From the cell containing the given text, extract its center point as (x, y) coordinate. 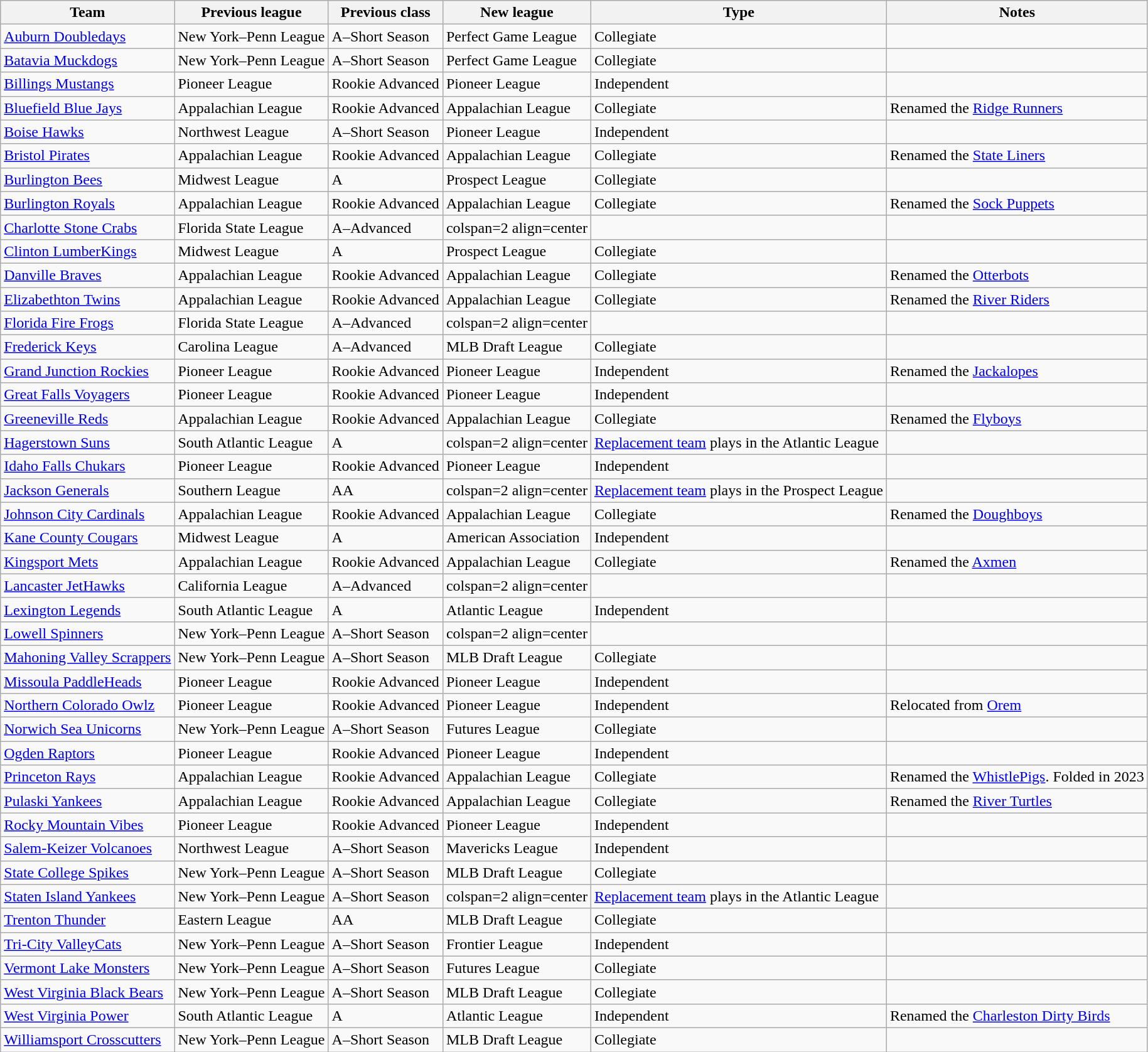
Northern Colorado Owlz (88, 706)
Lancaster JetHawks (88, 586)
Burlington Bees (88, 180)
Renamed the River Riders (1017, 299)
Batavia Muckdogs (88, 60)
Vermont Lake Monsters (88, 968)
Notes (1017, 13)
Missoula PaddleHeads (88, 681)
Renamed the River Turtles (1017, 801)
Jackson Generals (88, 490)
Relocated from Orem (1017, 706)
Renamed the Doughboys (1017, 514)
Great Falls Voyagers (88, 395)
Boise Hawks (88, 132)
Danville Braves (88, 275)
Florida Fire Frogs (88, 323)
Hagerstown Suns (88, 443)
Team (88, 13)
Elizabethton Twins (88, 299)
Salem-Keizer Volcanoes (88, 849)
Trenton Thunder (88, 920)
Renamed the State Liners (1017, 156)
Renamed the Sock Puppets (1017, 203)
Rocky Mountain Vibes (88, 825)
Previous class (385, 13)
Southern League (251, 490)
Auburn Doubledays (88, 36)
West Virginia Black Bears (88, 992)
Bristol Pirates (88, 156)
Kingsport Mets (88, 562)
Greeneville Reds (88, 419)
Renamed the Ridge Runners (1017, 108)
Mavericks League (517, 849)
Billings Mustangs (88, 84)
Pulaski Yankees (88, 801)
Previous league (251, 13)
Charlotte Stone Crabs (88, 227)
Williamsport Crosscutters (88, 1039)
Ogden Raptors (88, 753)
Staten Island Yankees (88, 896)
Lowell Spinners (88, 633)
Idaho Falls Chukars (88, 466)
Clinton LumberKings (88, 251)
California League (251, 586)
Carolina League (251, 347)
Renamed the Flyboys (1017, 419)
Bluefield Blue Jays (88, 108)
Type (738, 13)
Grand Junction Rockies (88, 371)
Burlington Royals (88, 203)
Renamed the Otterbots (1017, 275)
Replacement team plays in the Prospect League (738, 490)
Eastern League (251, 920)
Frederick Keys (88, 347)
Tri-City ValleyCats (88, 944)
New league (517, 13)
Kane County Cougars (88, 538)
Johnson City Cardinals (88, 514)
West Virginia Power (88, 1016)
Mahoning Valley Scrappers (88, 657)
Princeton Rays (88, 777)
Renamed the Axmen (1017, 562)
Renamed the Charleston Dirty Birds (1017, 1016)
Lexington Legends (88, 609)
Frontier League (517, 944)
State College Spikes (88, 872)
Norwich Sea Unicorns (88, 729)
American Association (517, 538)
Renamed the Jackalopes (1017, 371)
Renamed the WhistlePigs. Folded in 2023 (1017, 777)
